Identify which cell holds the provided text, then report its (X, Y) central coordinate. 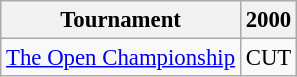
CUT (268, 58)
Tournament (121, 20)
The Open Championship (121, 58)
2000 (268, 20)
